Output the (x, y) coordinate of the center of the cell containing the given text.  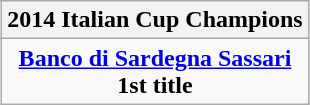
Banco di Sardegna Sassari 1st title (155, 72)
2014 Italian Cup Champions (155, 20)
